Determine the [X, Y] coordinate at the center of the cell enclosing the given text.  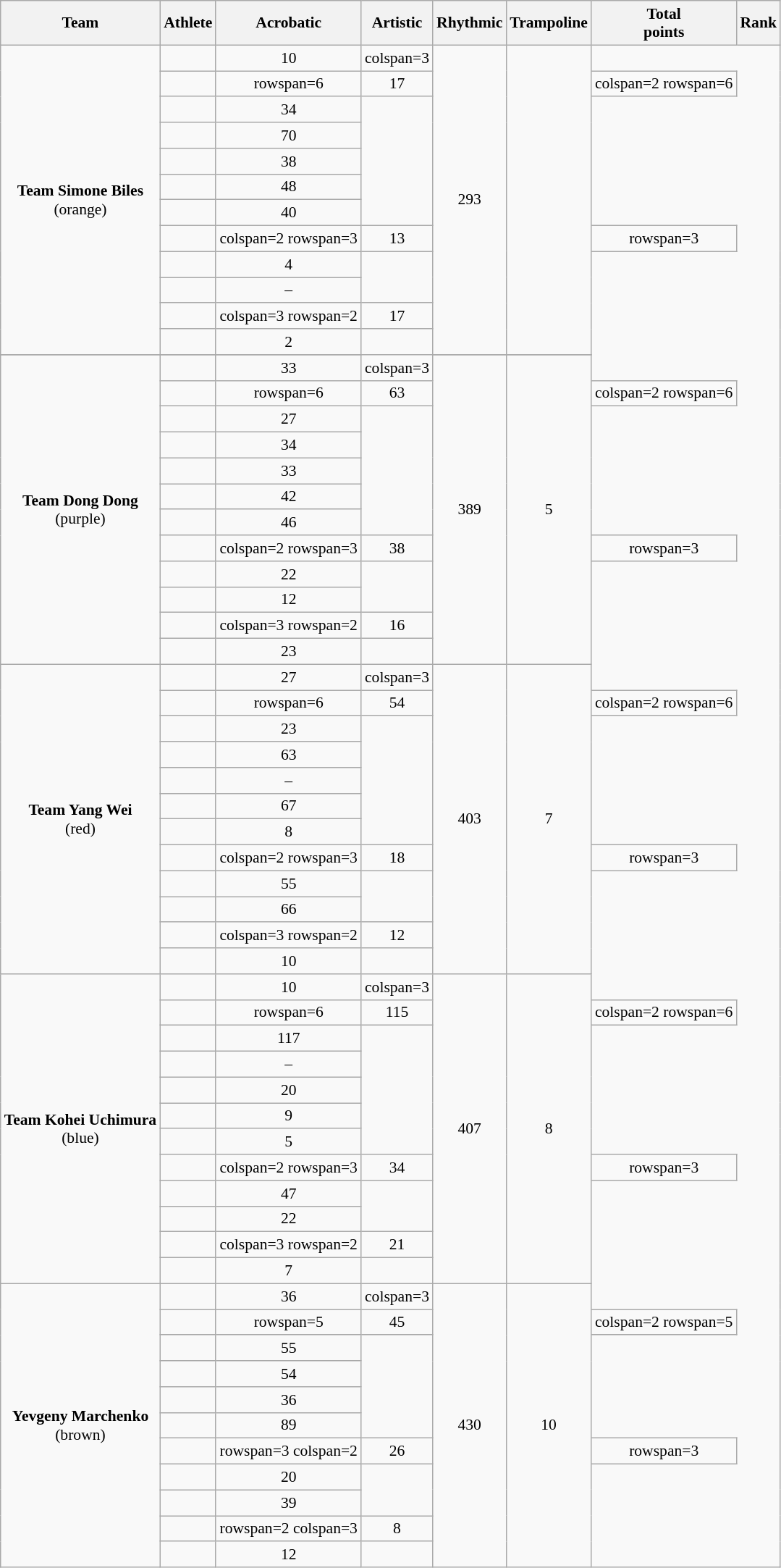
Rank [759, 23]
Artistic [397, 23]
Trampoline [549, 23]
Rhythmic [469, 23]
45 [397, 1322]
48 [288, 187]
389 [469, 510]
47 [288, 1194]
rowspan=3 colspan=2 [288, 1451]
9 [288, 1116]
Team [80, 23]
42 [288, 497]
293 [469, 200]
16 [397, 626]
Team Yang Wei(red) [80, 819]
colspan=2 rowspan=5 [664, 1322]
13 [397, 239]
18 [397, 858]
Team Kohei Uchimura(blue) [80, 1129]
66 [288, 910]
Yevgeny Marchenko(brown) [80, 1425]
403 [469, 819]
117 [288, 1039]
26 [397, 1451]
4 [288, 264]
430 [469, 1425]
407 [469, 1129]
Team Dong Dong(purple) [80, 510]
Totalpoints [664, 23]
115 [397, 1013]
rowspan=5 [288, 1322]
rowspan=2 colspan=3 [288, 1529]
2 [288, 342]
Team Simone Biles(orange) [80, 200]
40 [288, 213]
Acrobatic [288, 23]
46 [288, 523]
89 [288, 1425]
Athlete [188, 23]
67 [288, 806]
21 [397, 1245]
39 [288, 1503]
70 [288, 135]
